Scan for the cell matching the given text and deliver its [x, y] coordinate at center. 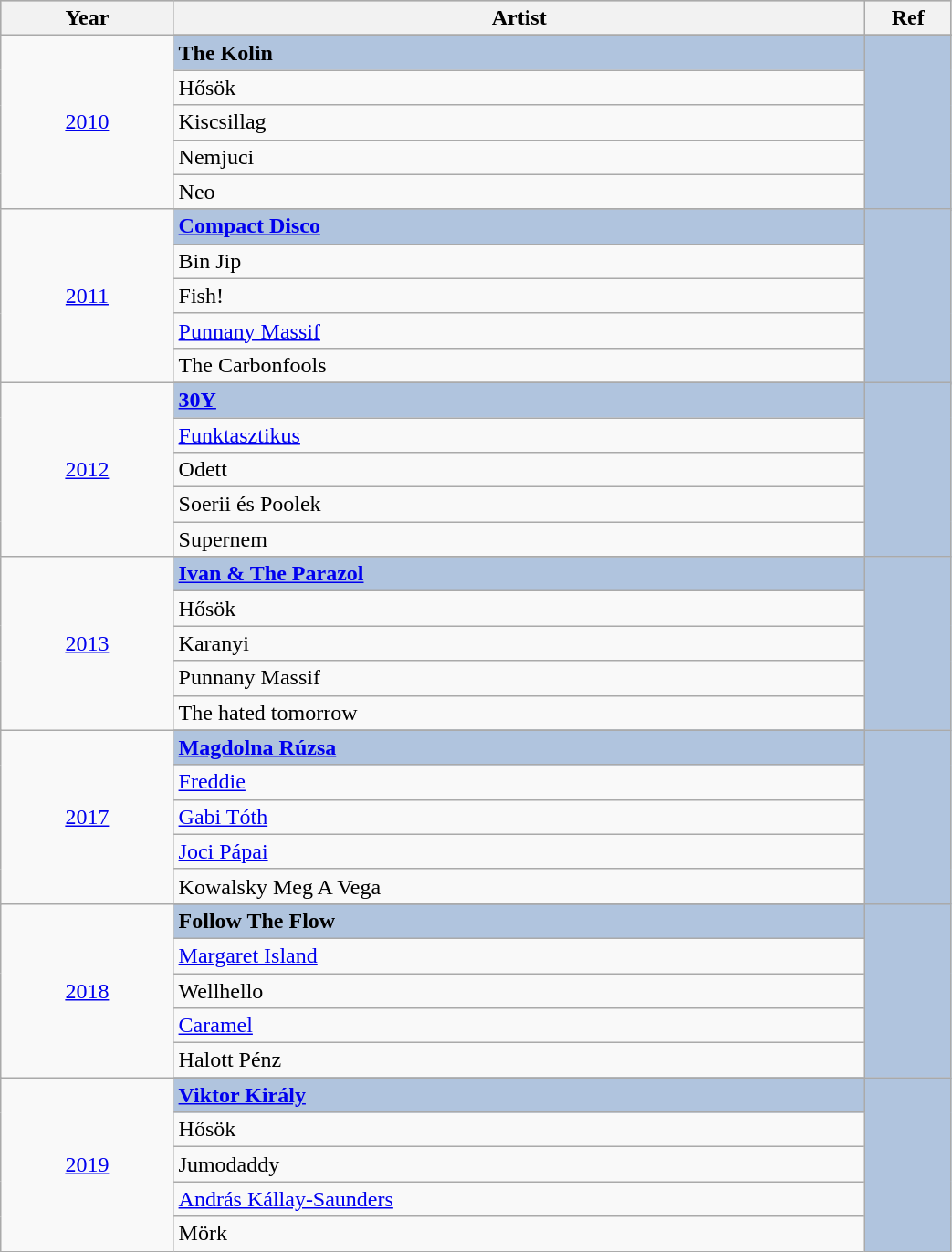
2018 [88, 990]
Wellhello [518, 990]
Year [88, 18]
Joci Pápai [518, 851]
2012 [88, 469]
Soerii és Poolek [518, 505]
Viktor Király [518, 1095]
Caramel [518, 1026]
Margaret Island [518, 955]
Nemjuci [518, 157]
Supernem [518, 539]
Odett [518, 470]
Funktasztikus [518, 435]
Compact Disco [518, 226]
Jumodaddy [518, 1164]
Kowalsky Meg A Vega [518, 886]
The hated tomorrow [518, 713]
2010 [88, 122]
Mörk [518, 1234]
2013 [88, 643]
Artist [518, 18]
The Kolin [518, 53]
2017 [88, 817]
2019 [88, 1164]
Freddie [518, 782]
Follow The Flow [518, 921]
András Kállay-Saunders [518, 1199]
Bin Jip [518, 261]
2011 [88, 296]
Neo [518, 192]
Ivan & The Parazol [518, 574]
30Y [518, 400]
Gabi Tóth [518, 817]
Kiscsillag [518, 122]
Halott Pénz [518, 1060]
Ref [907, 18]
Magdolna Rúzsa [518, 747]
The Carbonfools [518, 365]
Karanyi [518, 643]
Fish! [518, 296]
